Provide the (x, y) coordinate of the cell's center where the given text is located.  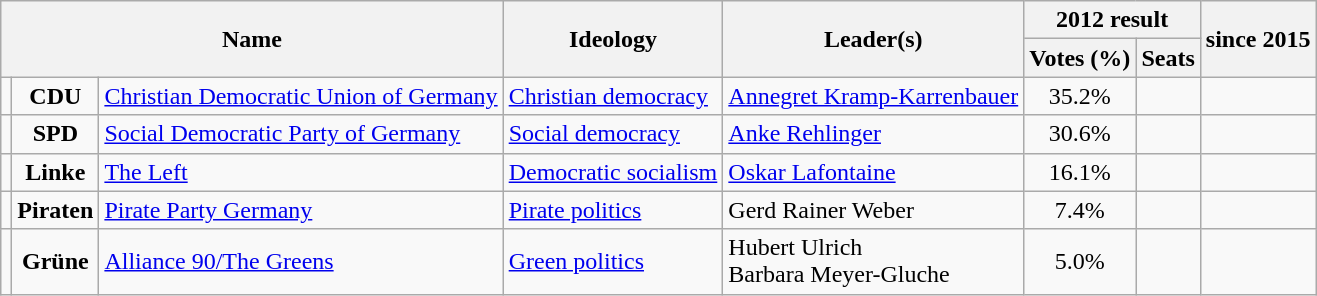
Ideology (613, 39)
Seats (1168, 58)
Pirate Party Germany (301, 210)
Christian democracy (613, 96)
Leader(s) (874, 39)
16.1% (1080, 172)
2012 result (1112, 20)
30.6% (1080, 134)
Gerd Rainer Weber (874, 210)
Annegret Kramp-Karrenbauer (874, 96)
7.4% (1080, 210)
Linke (56, 172)
Name (252, 39)
35.2% (1080, 96)
Pirate politics (613, 210)
Oskar Lafontaine (874, 172)
Hubert UlrichBarbara Meyer-Gluche (874, 262)
Green politics (613, 262)
Piraten (56, 210)
CDU (56, 96)
5.0% (1080, 262)
Anke Rehlinger (874, 134)
Social Democratic Party of Germany (301, 134)
The Left (301, 172)
SPD (56, 134)
Christian Democratic Union of Germany (301, 96)
since 2015 (1258, 39)
Alliance 90/The Greens (301, 262)
Democratic socialism (613, 172)
Grüne (56, 262)
Votes (%) (1080, 58)
Social democracy (613, 134)
